Find where the given text appears and provide that cell's center as (x, y) coordinate. 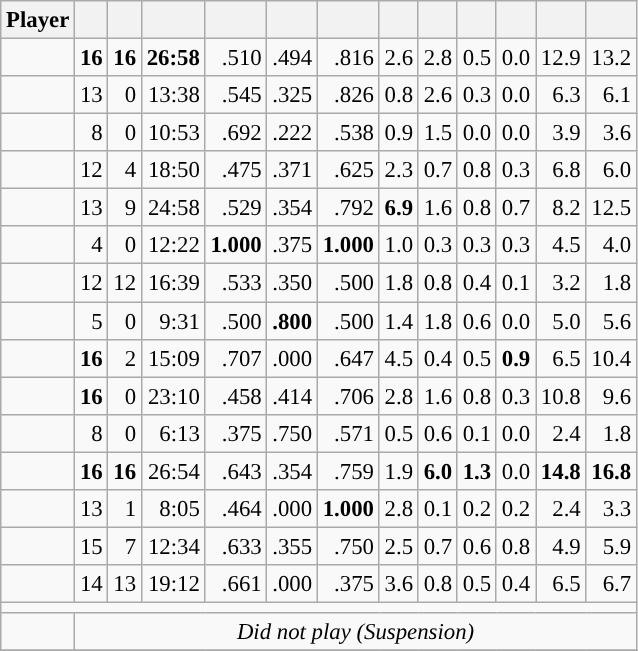
1.5 (438, 133)
24:58 (173, 208)
12:22 (173, 245)
16.8 (611, 471)
4.0 (611, 245)
.325 (292, 95)
6.1 (611, 95)
5.6 (611, 321)
.571 (348, 433)
.533 (236, 283)
.800 (292, 321)
.706 (348, 396)
9:31 (173, 321)
.464 (236, 509)
.475 (236, 170)
6.7 (611, 584)
16:39 (173, 283)
.414 (292, 396)
7 (124, 546)
6.9 (398, 208)
2.5 (398, 546)
1.9 (398, 471)
13.2 (611, 58)
9.6 (611, 396)
.355 (292, 546)
5.9 (611, 546)
.545 (236, 95)
.494 (292, 58)
.692 (236, 133)
2.3 (398, 170)
.826 (348, 95)
26:54 (173, 471)
1.0 (398, 245)
2 (124, 358)
.510 (236, 58)
.633 (236, 546)
10:53 (173, 133)
.371 (292, 170)
.538 (348, 133)
.792 (348, 208)
26:58 (173, 58)
.529 (236, 208)
5.0 (561, 321)
10.4 (611, 358)
Player (38, 20)
1 (124, 509)
.458 (236, 396)
.816 (348, 58)
.759 (348, 471)
.643 (236, 471)
8.2 (561, 208)
23:10 (173, 396)
3.2 (561, 283)
Did not play (Suspension) (356, 632)
.350 (292, 283)
12.9 (561, 58)
5 (92, 321)
.625 (348, 170)
12.5 (611, 208)
15 (92, 546)
.707 (236, 358)
3.9 (561, 133)
3.3 (611, 509)
6:13 (173, 433)
14 (92, 584)
10.8 (561, 396)
19:12 (173, 584)
.647 (348, 358)
4.9 (561, 546)
18:50 (173, 170)
14.8 (561, 471)
6.8 (561, 170)
.222 (292, 133)
1.3 (476, 471)
12:34 (173, 546)
9 (124, 208)
6.3 (561, 95)
.661 (236, 584)
1.4 (398, 321)
8:05 (173, 509)
15:09 (173, 358)
13:38 (173, 95)
